For the text-containing cell, return its midpoint in (X, Y) coordinate format. 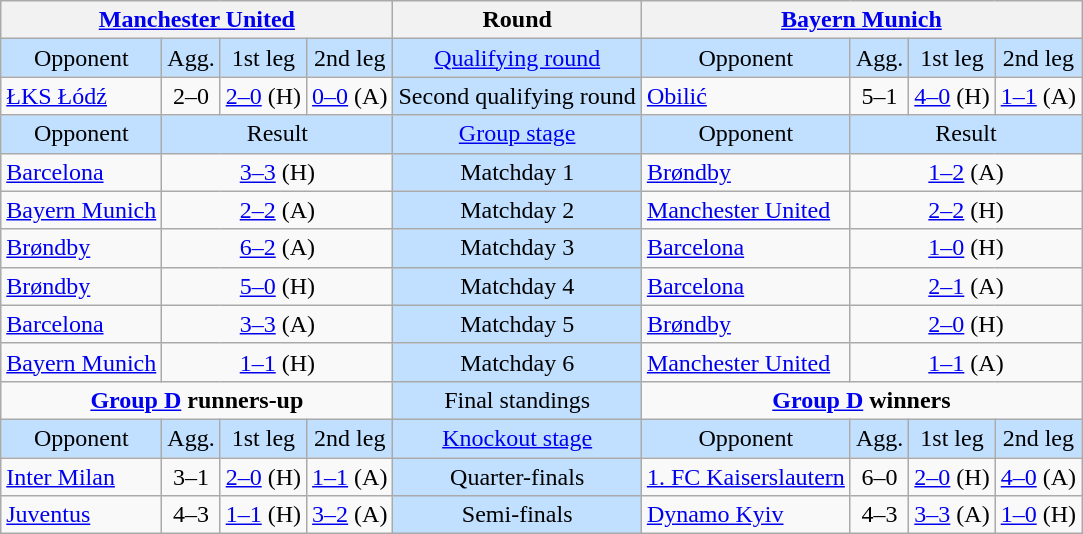
Group D runners-up (197, 400)
Matchday 1 (517, 172)
1. FC Kaiserslautern (746, 477)
2–2 (H) (966, 210)
Semi-finals (517, 515)
6–2 (A) (278, 248)
Matchday 2 (517, 210)
Qualifying round (517, 58)
Round (517, 20)
Final standings (517, 400)
Obilić (746, 96)
Second qualifying round (517, 96)
5–1 (879, 96)
Matchday 6 (517, 362)
4–0 (H) (952, 96)
3–2 (A) (350, 515)
Matchday 5 (517, 324)
Group D winners (861, 400)
Group stage (517, 134)
Quarter-finals (517, 477)
Matchday 4 (517, 286)
3–1 (191, 477)
6–0 (879, 477)
Inter Milan (82, 477)
Knockout stage (517, 438)
Dynamo Kyiv (746, 515)
0–0 (A) (350, 96)
4–0 (A) (1038, 477)
Matchday 3 (517, 248)
Juventus (82, 515)
2–0 (191, 96)
2–2 (A) (278, 210)
2–1 (A) (966, 286)
5–0 (H) (278, 286)
1–2 (A) (966, 172)
ŁKS Łódź (82, 96)
3–3 (H) (278, 172)
